Detect which cell encompasses the target text, then output its (x, y) center coordinate. 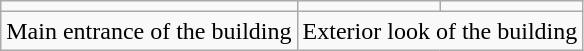
Main entrance of the building (149, 31)
Exterior look of the building (440, 31)
